For the text-containing cell, return its midpoint in [x, y] coordinate format. 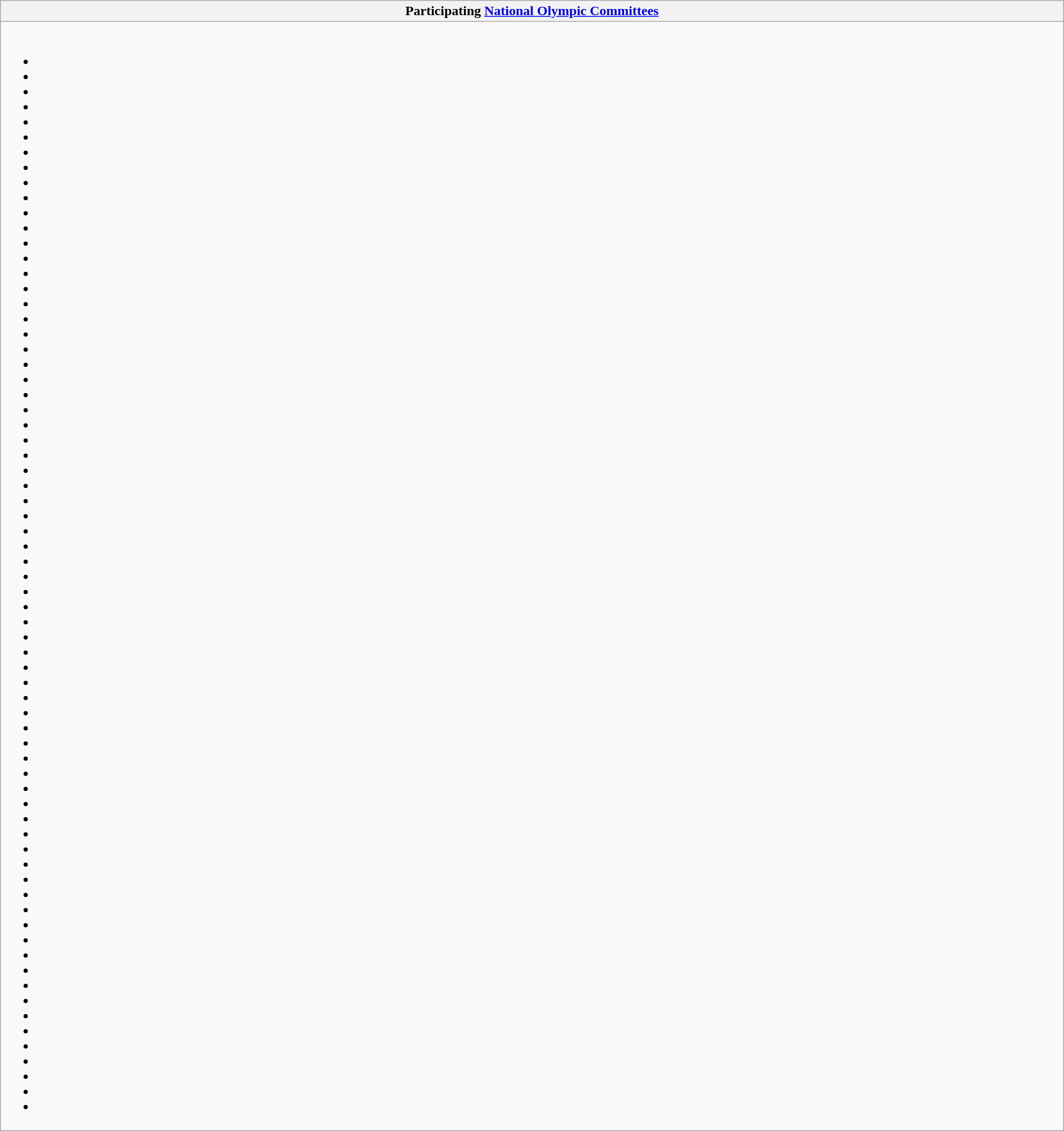
Participating National Olympic Committees [532, 11]
